Capture the cell that displays the provided text and extract its [X, Y] central coordinate. 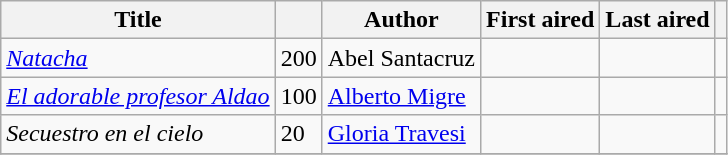
Last aired [658, 20]
20 [298, 134]
100 [298, 96]
Gloria Travesi [401, 134]
El adorable profesor Aldao [138, 96]
Abel Santacruz [401, 58]
Secuestro en el cielo [138, 134]
Alberto Migre [401, 96]
Author [401, 20]
First aired [540, 20]
200 [298, 58]
Natacha [138, 58]
Title [138, 20]
